Find where the given text appears and provide that cell's center as [X, Y] coordinate. 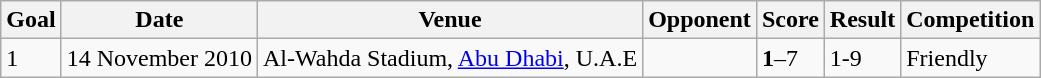
Friendly [970, 58]
Date [159, 20]
Venue [450, 20]
Goal [31, 20]
Result [862, 20]
Score [790, 20]
1–7 [790, 58]
Opponent [700, 20]
1 [31, 58]
Al-Wahda Stadium, Abu Dhabi, U.A.E [450, 58]
Competition [970, 20]
1-9 [862, 58]
14 November 2010 [159, 58]
